Locate the cell with the specified text and output its (X, Y) center coordinate. 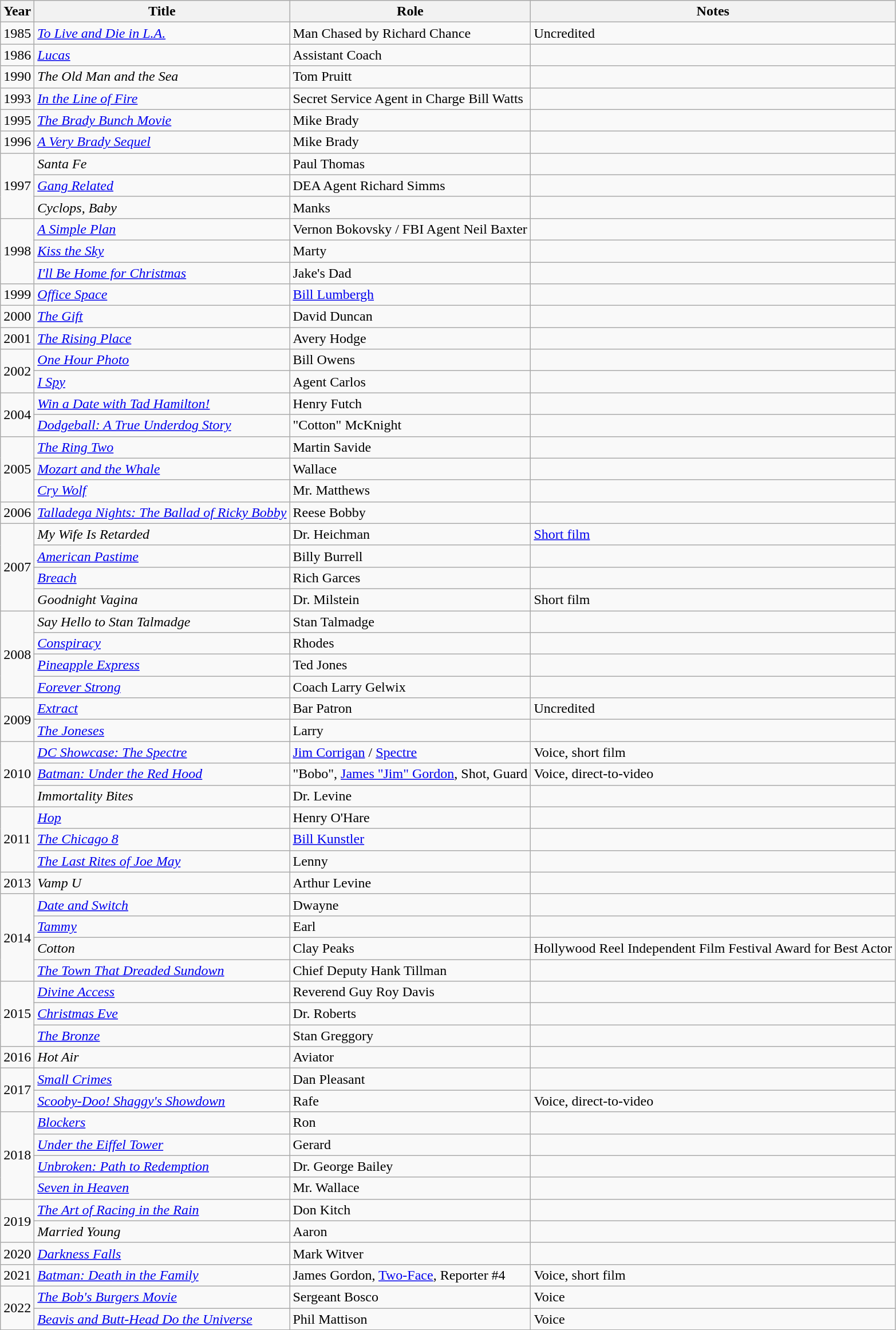
In the Line of Fire (162, 98)
Title (162, 11)
Darkness Falls (162, 1253)
Small Crimes (162, 1079)
Aviator (410, 1057)
2015 (17, 1014)
Vamp U (162, 883)
1986 (17, 55)
Breach (162, 578)
My Wife Is Retarded (162, 534)
Gang Related (162, 186)
Date and Switch (162, 905)
2016 (17, 1057)
Ron (410, 1123)
Avery Hodge (410, 338)
Say Hello to Stan Talmadge (162, 621)
Paul Thomas (410, 164)
One Hour Photo (162, 360)
Secret Service Agent in Charge Bill Watts (410, 98)
Beavis and Butt-Head Do the Universe (162, 1319)
Arthur Levine (410, 883)
Dan Pleasant (410, 1079)
Henry O'Hare (410, 818)
2004 (17, 415)
DEA Agent Richard Simms (410, 186)
The Last Rites of Joe May (162, 861)
Aaron (410, 1232)
Henry Futch (410, 404)
The Art of Racing in the Rain (162, 1210)
Unbroken: Path to Redemption (162, 1166)
Billy Burrell (410, 556)
Dr. Milstein (410, 599)
2001 (17, 338)
The Rising Place (162, 338)
Dr. Heichman (410, 534)
Jim Corrigan / Spectre (410, 752)
2022 (17, 1308)
Hot Air (162, 1057)
The Bob's Burgers Movie (162, 1297)
Kiss the Sky (162, 251)
1998 (17, 251)
The Brady Bunch Movie (162, 120)
1995 (17, 120)
Hop (162, 818)
Cry Wolf (162, 491)
Tammy (162, 926)
2011 (17, 839)
1996 (17, 142)
2020 (17, 1253)
Divine Access (162, 992)
2006 (17, 512)
Don Kitch (410, 1210)
I'll Be Home for Christmas (162, 273)
To Live and Die in L.A. (162, 33)
Bill Kunstler (410, 839)
Stan Talmadge (410, 621)
2021 (17, 1275)
2019 (17, 1221)
Chief Deputy Hank Tillman (410, 970)
Hollywood Reel Independent Film Festival Award for Best Actor (713, 948)
1999 (17, 295)
Stan Greggory (410, 1036)
Under the Eiffel Tower (162, 1144)
Mark Witver (410, 1253)
Office Space (162, 295)
Cyclops, Baby (162, 207)
Christmas Eve (162, 1014)
Santa Fe (162, 164)
The Ring Two (162, 447)
Dwayne (410, 905)
Rhodes (410, 644)
Extract (162, 709)
American Pastime (162, 556)
Dr. George Bailey (410, 1166)
2018 (17, 1155)
Sergeant Bosco (410, 1297)
Seven in Heaven (162, 1188)
Rich Garces (410, 578)
Wallace (410, 469)
2010 (17, 774)
Pineapple Express (162, 665)
The Joneses (162, 731)
Win a Date with Tad Hamilton! (162, 404)
Bill Lumbergh (410, 295)
The Town That Dreaded Sundown (162, 970)
Man Chased by Richard Chance (410, 33)
DC Showcase: The Spectre (162, 752)
Tom Pruitt (410, 77)
I Spy (162, 382)
1985 (17, 33)
2002 (17, 371)
Earl (410, 926)
The Chicago 8 (162, 839)
Jake's Dad (410, 273)
2017 (17, 1090)
Blockers (162, 1123)
Martin Savide (410, 447)
1990 (17, 77)
A Simple Plan (162, 229)
Mr. Matthews (410, 491)
Goodnight Vagina (162, 599)
Mozart and the Whale (162, 469)
Larry (410, 731)
Reverend Guy Roy Davis (410, 992)
Assistant Coach (410, 55)
Cotton (162, 948)
Conspiracy (162, 644)
Phil Mattison (410, 1319)
"Cotton" McKnight (410, 425)
Forever Strong (162, 687)
Reese Bobby (410, 512)
Coach Larry Gelwix (410, 687)
2005 (17, 469)
The Old Man and the Sea (162, 77)
The Gift (162, 317)
Role (410, 11)
James Gordon, Two-Face, Reporter #4 (410, 1275)
Immortality Bites (162, 796)
Lucas (162, 55)
Clay Peaks (410, 948)
Vernon Bokovsky / FBI Agent Neil Baxter (410, 229)
2008 (17, 654)
Notes (713, 11)
Batman: Under the Red Hood (162, 774)
Lenny (410, 861)
David Duncan (410, 317)
2009 (17, 720)
2000 (17, 317)
1993 (17, 98)
2013 (17, 883)
Dodgeball: A True Underdog Story (162, 425)
Bar Patron (410, 709)
"Bobo", James "Jim" Gordon, Shot, Guard (410, 774)
Married Young (162, 1232)
Talladega Nights: The Ballad of Ricky Bobby (162, 512)
Batman: Death in the Family (162, 1275)
Mr. Wallace (410, 1188)
Ted Jones (410, 665)
Marty (410, 251)
1997 (17, 186)
Gerard (410, 1144)
Rafe (410, 1101)
Dr. Roberts (410, 1014)
Bill Owens (410, 360)
A Very Brady Sequel (162, 142)
Agent Carlos (410, 382)
The Bronze (162, 1036)
Manks (410, 207)
Year (17, 11)
2007 (17, 567)
Scooby-Doo! Shaggy's Showdown (162, 1101)
Dr. Levine (410, 796)
2014 (17, 937)
